Detect which cell encompasses the target text, then output its (x, y) center coordinate. 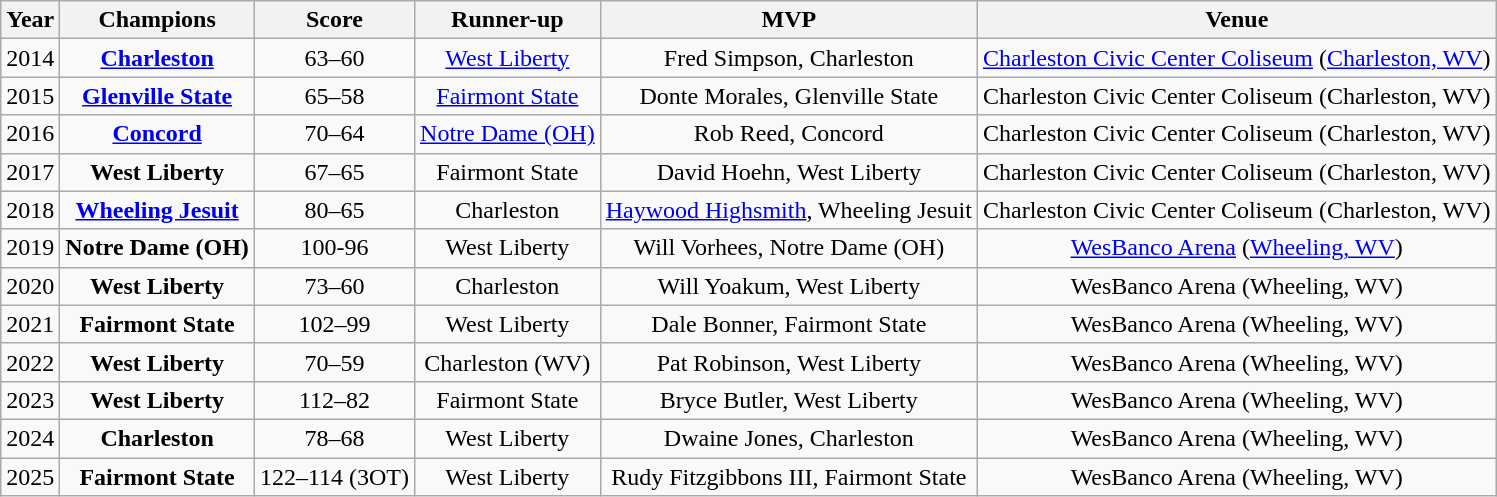
67–65 (334, 172)
Bryce Butler, West Liberty (788, 400)
2016 (30, 134)
Will Vorhees, Notre Dame (OH) (788, 248)
2014 (30, 58)
Dale Bonner, Fairmont State (788, 324)
Dwaine Jones, Charleston (788, 438)
70–59 (334, 362)
Will Yoakum, West Liberty (788, 286)
Charleston (WV) (508, 362)
Runner-up (508, 20)
65–58 (334, 96)
Glenville State (158, 96)
2022 (30, 362)
63–60 (334, 58)
78–68 (334, 438)
Fred Simpson, Charleston (788, 58)
102–99 (334, 324)
2025 (30, 477)
Rudy Fitzgibbons III, Fairmont State (788, 477)
Venue (1236, 20)
73–60 (334, 286)
112–82 (334, 400)
Concord (158, 134)
2019 (30, 248)
David Hoehn, West Liberty (788, 172)
Year (30, 20)
100-96 (334, 248)
Pat Robinson, West Liberty (788, 362)
Wheeling Jesuit (158, 210)
Champions (158, 20)
70–64 (334, 134)
2023 (30, 400)
Haywood Highsmith, Wheeling Jesuit (788, 210)
Donte Morales, Glenville State (788, 96)
122–114 (3OT) (334, 477)
2017 (30, 172)
MVP (788, 20)
Score (334, 20)
80–65 (334, 210)
2018 (30, 210)
2024 (30, 438)
2020 (30, 286)
Rob Reed, Concord (788, 134)
2021 (30, 324)
2015 (30, 96)
